Return the (X, Y) coordinate for the center point of the cell that contains the specified text.  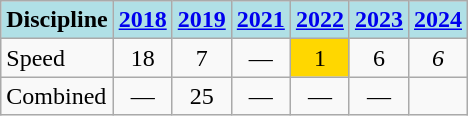
2022 (320, 20)
7 (202, 58)
2018 (142, 20)
2019 (202, 20)
18 (142, 58)
Combined (57, 96)
2021 (260, 20)
25 (202, 96)
Discipline (57, 20)
2023 (378, 20)
1 (320, 58)
Speed (57, 58)
2024 (438, 20)
